Return (x, y) of the center of cell containing provided text 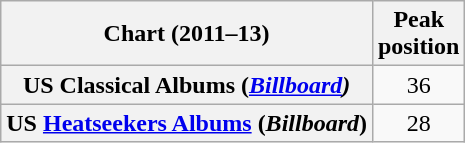
28 (418, 123)
Chart (2011–13) (187, 34)
US Heatseekers Albums (Billboard) (187, 123)
36 (418, 85)
US Classical Albums (Billboard) (187, 85)
Peakposition (418, 34)
